Locate the cell with the specified text and output its [X, Y] center coordinate. 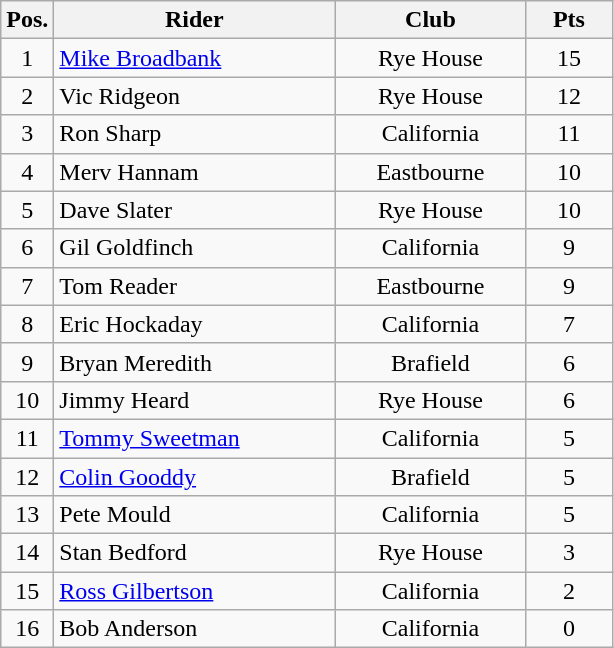
Eric Hockaday [194, 324]
Gil Goldfinch [194, 248]
Vic Ridgeon [194, 96]
Dave Slater [194, 210]
Merv Hannam [194, 172]
13 [28, 515]
Pts [569, 20]
14 [28, 553]
Rider [194, 20]
Ross Gilbertson [194, 591]
Colin Gooddy [194, 477]
Club [430, 20]
4 [28, 172]
Mike Broadbank [194, 58]
Tom Reader [194, 286]
Stan Bedford [194, 553]
16 [28, 629]
Pete Mould [194, 515]
Ron Sharp [194, 134]
8 [28, 324]
Bryan Meredith [194, 362]
Pos. [28, 20]
0 [569, 629]
Tommy Sweetman [194, 438]
1 [28, 58]
Jimmy Heard [194, 400]
Bob Anderson [194, 629]
